Capture the cell that displays the provided text and extract its (x, y) central coordinate. 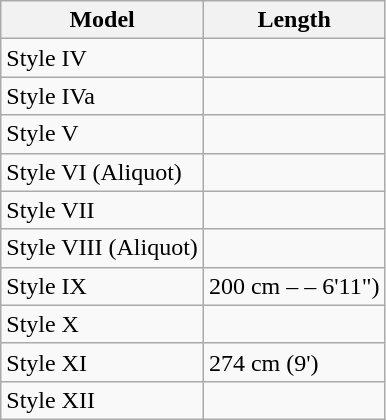
Style IVa (102, 96)
274 cm (9') (294, 362)
Style IX (102, 286)
Length (294, 20)
Style XII (102, 400)
Style XI (102, 362)
Style V (102, 134)
Style IV (102, 58)
Model (102, 20)
Style VIII (Aliquot) (102, 248)
Style VI (Aliquot) (102, 172)
200 cm – – 6'11") (294, 286)
Style X (102, 324)
Style VII (102, 210)
